Detect which cell encompasses the target text, then output its [x, y] center coordinate. 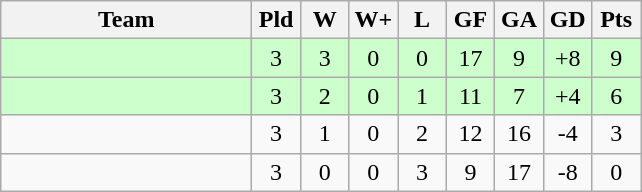
6 [616, 96]
11 [470, 96]
GF [470, 20]
Pld [276, 20]
16 [520, 134]
L [422, 20]
+8 [568, 58]
Team [126, 20]
7 [520, 96]
12 [470, 134]
-4 [568, 134]
W+ [374, 20]
GD [568, 20]
-8 [568, 172]
W [324, 20]
+4 [568, 96]
Pts [616, 20]
GA [520, 20]
